Extract the [X, Y] coordinate from the center of the cell holding the provided text.  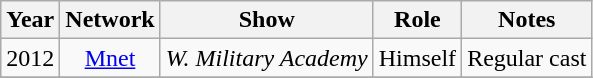
Show [266, 20]
Mnet [110, 58]
Notes [527, 20]
Himself [417, 58]
Network [110, 20]
W. Military Academy [266, 58]
Role [417, 20]
Year [30, 20]
2012 [30, 58]
Regular cast [527, 58]
